Find where the given text appears and provide that cell's center as (X, Y) coordinate. 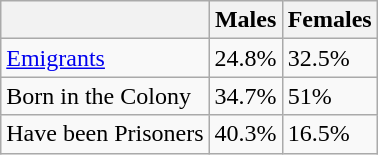
Have been Prisoners (105, 134)
16.5% (330, 134)
51% (330, 96)
Born in the Colony (105, 96)
34.7% (246, 96)
Females (330, 20)
32.5% (330, 58)
24.8% (246, 58)
40.3% (246, 134)
Males (246, 20)
Emigrants (105, 58)
